Provide the (X, Y) coordinate of the cell's center where the given text is located.  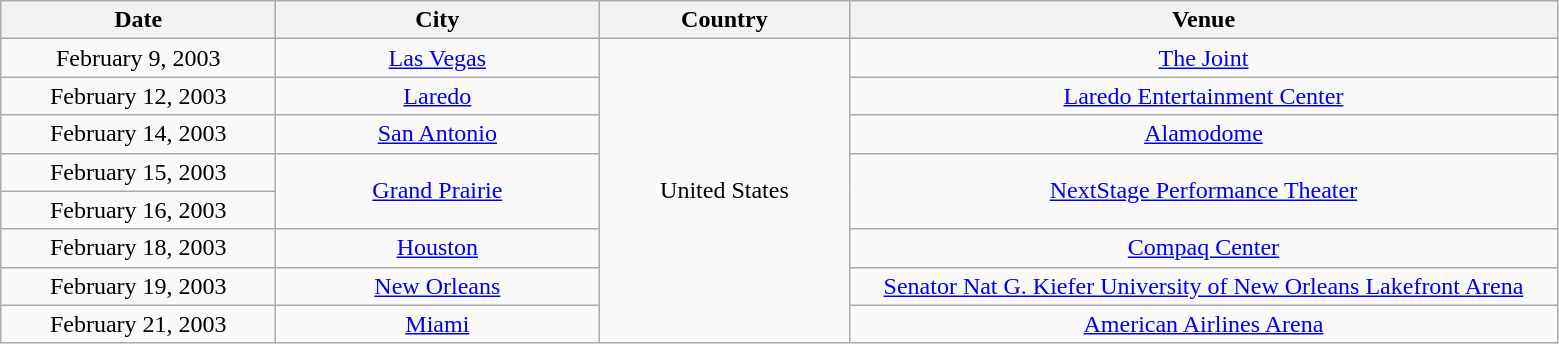
Laredo (438, 96)
San Antonio (438, 134)
February 15, 2003 (138, 172)
New Orleans (438, 286)
Compaq Center (1204, 248)
American Airlines Arena (1204, 324)
February 16, 2003 (138, 210)
February 19, 2003 (138, 286)
Las Vegas (438, 58)
Venue (1204, 20)
February 14, 2003 (138, 134)
City (438, 20)
February 12, 2003 (138, 96)
Laredo Entertainment Center (1204, 96)
Date (138, 20)
Country (724, 20)
Miami (438, 324)
United States (724, 191)
February 18, 2003 (138, 248)
February 9, 2003 (138, 58)
Houston (438, 248)
February 21, 2003 (138, 324)
Grand Prairie (438, 191)
The Joint (1204, 58)
Alamodome (1204, 134)
Senator Nat G. Kiefer University of New Orleans Lakefront Arena (1204, 286)
NextStage Performance Theater (1204, 191)
